Determine the (X, Y) coordinate at the center of the cell enclosing the given text.  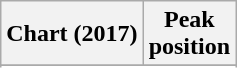
Peakposition (189, 34)
Chart (2017) (72, 34)
